Find where the given text appears and provide that cell's center as (X, Y) coordinate. 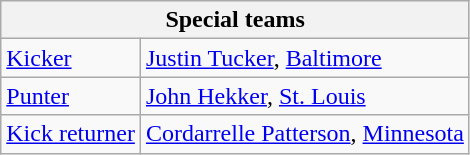
Cordarrelle Patterson, Minnesota (304, 134)
Punter (71, 96)
Special teams (236, 20)
John Hekker, St. Louis (304, 96)
Justin Tucker, Baltimore (304, 58)
Kick returner (71, 134)
Kicker (71, 58)
